Return the [X, Y] coordinate for the center point of the cell that contains the specified text.  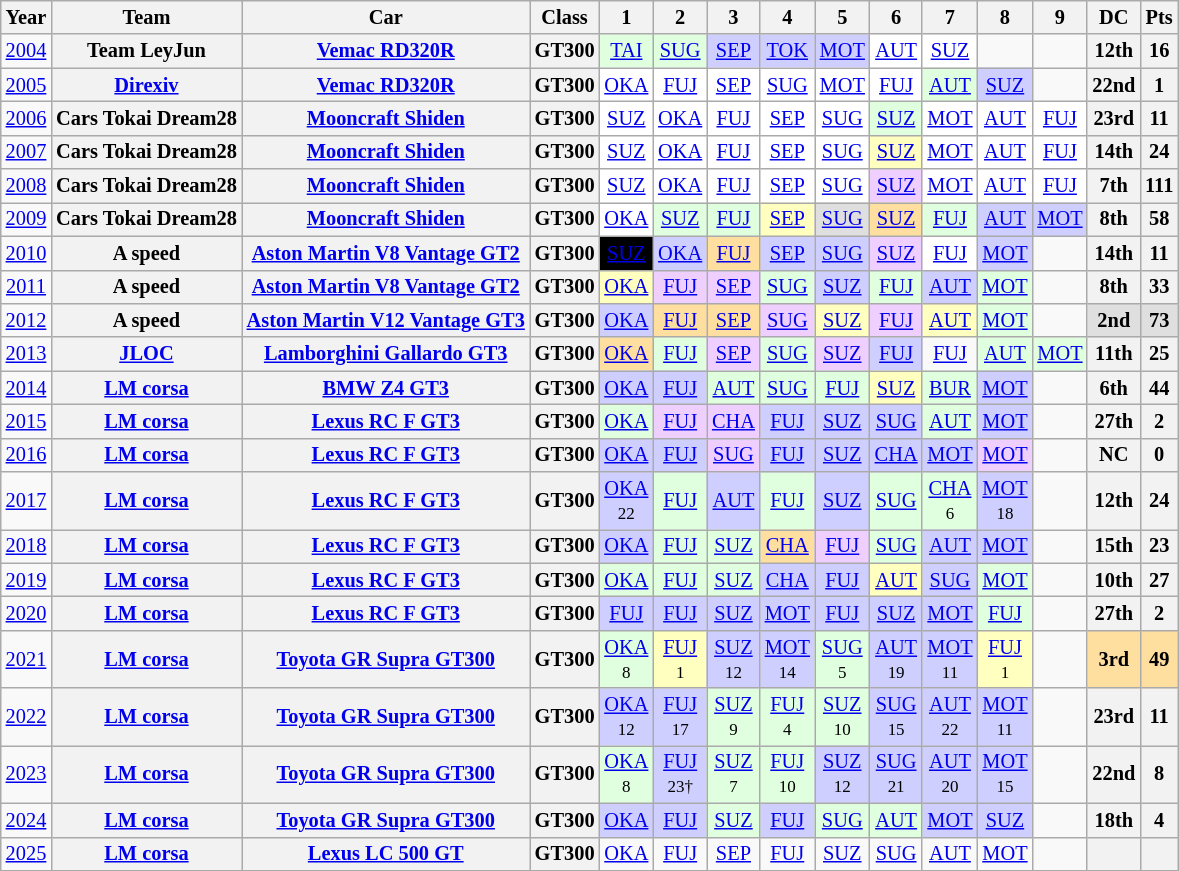
2020 [26, 613]
2016 [26, 455]
Car [386, 17]
11th [1114, 354]
MOT18 [1004, 501]
15th [1114, 546]
18th [1114, 820]
AUT20 [950, 774]
Lexus LC 500 GT [386, 854]
Team [146, 17]
NC [1114, 455]
Pts [1159, 17]
6 [896, 17]
10th [1114, 580]
FUJ10 [788, 774]
JLOC [146, 354]
44 [1159, 388]
2007 [26, 152]
BUR [950, 388]
2nd [1114, 320]
58 [1159, 219]
5 [842, 17]
2017 [26, 501]
Team LeyJun [146, 51]
2025 [26, 854]
SUZ10 [842, 717]
MOT14 [788, 659]
0 [1159, 455]
2009 [26, 219]
Year [26, 17]
3rd [1114, 659]
9 [1060, 17]
DC [1114, 17]
SUZ7 [734, 774]
2012 [26, 320]
2021 [26, 659]
OKA12 [626, 717]
6th [1114, 388]
2024 [26, 820]
SUZ9 [734, 717]
2006 [26, 118]
BMW Z4 GT3 [386, 388]
111 [1159, 186]
16 [1159, 51]
7 [950, 17]
27 [1159, 580]
SUG5 [842, 659]
FUJ4 [788, 717]
SUG21 [896, 774]
Lamborghini Gallardo GT3 [386, 354]
2010 [26, 253]
2018 [26, 546]
2014 [26, 388]
2013 [26, 354]
TAI [626, 51]
49 [1159, 659]
2005 [26, 85]
2011 [26, 287]
OKA22 [626, 501]
25 [1159, 354]
MOT15 [1004, 774]
2015 [26, 421]
AUT22 [950, 717]
33 [1159, 287]
2022 [26, 717]
TOK [788, 51]
FUJ17 [680, 717]
Class [565, 17]
Direxiv [146, 85]
73 [1159, 320]
Aston Martin V12 Vantage GT3 [386, 320]
2019 [26, 580]
FUJ23† [680, 774]
CHA6 [950, 501]
7th [1114, 186]
2008 [26, 186]
3 [734, 17]
SUG15 [896, 717]
23 [1159, 546]
AUT19 [896, 659]
2023 [26, 774]
2004 [26, 51]
